Capture the cell that displays the provided text and extract its (x, y) central coordinate. 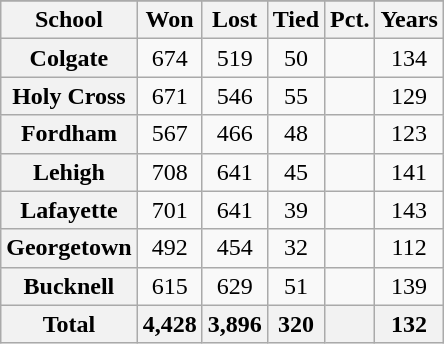
112 (409, 248)
Holy Cross (69, 96)
Fordham (69, 134)
Bucknell (69, 286)
55 (296, 96)
615 (170, 286)
Lafayette (69, 210)
129 (409, 96)
Tied (296, 20)
567 (170, 134)
Colgate (69, 58)
Pct. (350, 20)
Won (170, 20)
546 (234, 96)
3,896 (234, 324)
674 (170, 58)
45 (296, 172)
Lehigh (69, 172)
492 (170, 248)
39 (296, 210)
Years (409, 20)
701 (170, 210)
143 (409, 210)
454 (234, 248)
123 (409, 134)
50 (296, 58)
466 (234, 134)
School (69, 20)
139 (409, 286)
141 (409, 172)
Total (69, 324)
48 (296, 134)
320 (296, 324)
671 (170, 96)
629 (234, 286)
708 (170, 172)
Lost (234, 20)
Georgetown (69, 248)
4,428 (170, 324)
132 (409, 324)
32 (296, 248)
519 (234, 58)
51 (296, 286)
134 (409, 58)
